Search for the cell housing the specified text and yield its (X, Y) center coordinate. 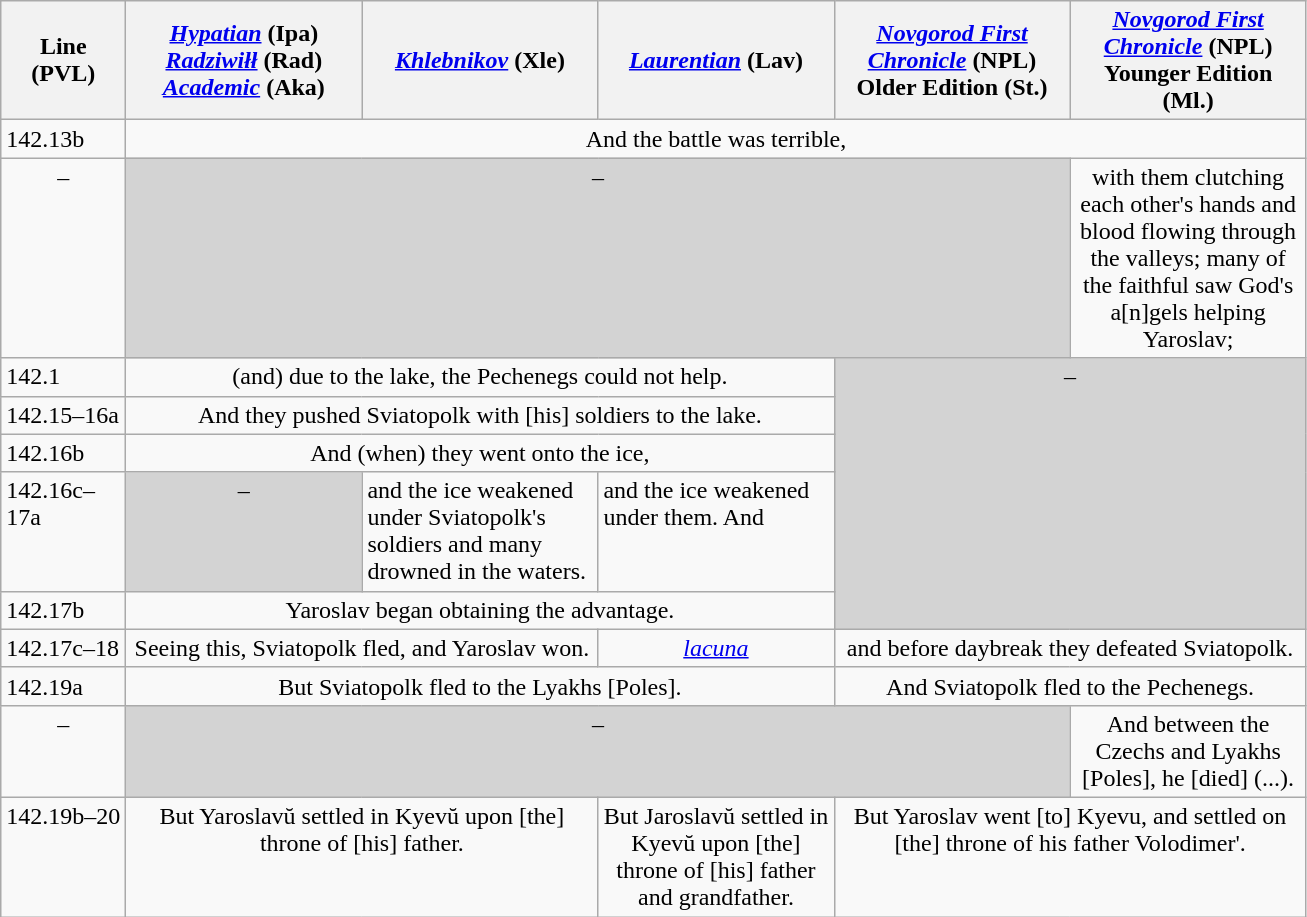
Novgorod First Chronicle (NPL)Older Edition (St.) (952, 60)
142.13b (64, 139)
142.17c–18 (64, 648)
lacuna (716, 648)
142.1 (64, 377)
with them clutching each other's hands and blood flowing through the valleys; many of the faithful saw God's a[n]gels helping Yaroslav; (1188, 258)
142.16c–17a (64, 532)
But Jaroslavŭ settled in Kyevŭ upon [the] throne of [his] father and grandfather. (716, 856)
and the ice weakened under them. And (716, 532)
And Sviatopolk fled to the Pechenegs. (1070, 686)
142.16b (64, 453)
142.19a (64, 686)
But Yaroslavŭ settled in Kyevŭ upon [the] throne of [his] father. (362, 856)
Khlebnikov (Xle) (480, 60)
142.15–16a (64, 415)
142.17b (64, 610)
and before daybreak they defeated Sviatopolk. (1070, 648)
But Yaroslav went [to] Kyevu, and settled on [the] throne of his father Volodimer'. (1070, 856)
142.19b–20 (64, 856)
But Sviatopolk fled to the Lyakhs [Poles]. (480, 686)
Yaroslav began obtaining the advantage. (480, 610)
and the ice weakened under Sviatopolk's soldiers and many drowned in the waters. (480, 532)
(and) due to the lake, the Pechenegs could not help. (480, 377)
And the battle was terrible, (716, 139)
Line (PVL) (64, 60)
Novgorod First Chronicle (NPL)Younger Edition (Ml.) (1188, 60)
And between the Czechs and Lyakhs [Poles], he [died] (...). (1188, 751)
Hypatian (Ipa)Radziwiłł (Rad)Academic (Aka) (244, 60)
And (when) they went onto the ice, (480, 453)
Laurentian (Lav) (716, 60)
And they pushed Sviatopolk with [his] soldiers to the lake. (480, 415)
Seeing this, Sviatopolk fled, and Yaroslav won. (362, 648)
